Determine the (X, Y) coordinate at the center of the cell enclosing the given text.  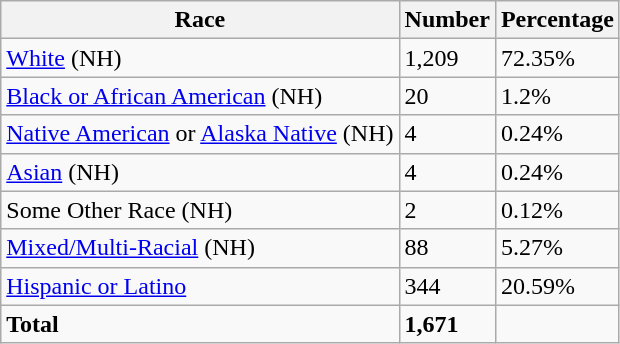
1,209 (447, 58)
72.35% (557, 58)
Asian (NH) (200, 172)
344 (447, 286)
20 (447, 96)
White (NH) (200, 58)
Native American or Alaska Native (NH) (200, 134)
Total (200, 324)
1.2% (557, 96)
0.12% (557, 210)
Black or African American (NH) (200, 96)
Number (447, 20)
5.27% (557, 248)
Mixed/Multi-Racial (NH) (200, 248)
20.59% (557, 286)
Race (200, 20)
Percentage (557, 20)
Hispanic or Latino (200, 286)
Some Other Race (NH) (200, 210)
1,671 (447, 324)
2 (447, 210)
88 (447, 248)
